Pinpoint the cell where the given text exists, returning its (x, y) midpoint coordinate. 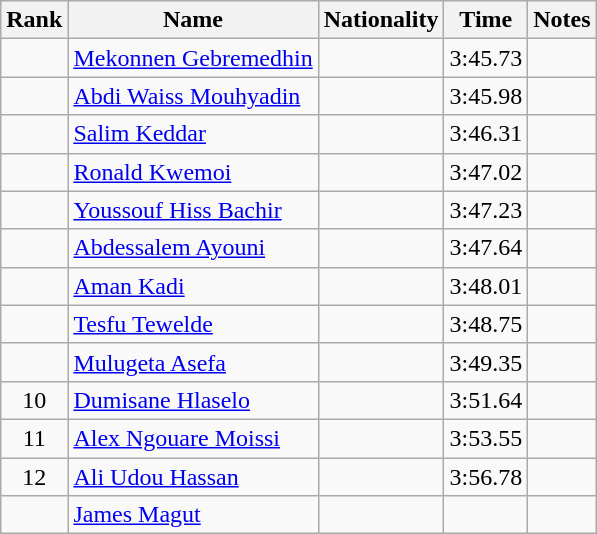
Time (486, 20)
3:47.23 (486, 210)
3:49.35 (486, 362)
3:45.73 (486, 58)
Abdi Waiss Mouhyadin (193, 96)
3:48.01 (486, 286)
Alex Ngouare Moissi (193, 438)
Rank (34, 20)
Dumisane Hlaselo (193, 400)
3:45.98 (486, 96)
3:48.75 (486, 324)
3:56.78 (486, 477)
Tesfu Tewelde (193, 324)
3:47.02 (486, 172)
Aman Kadi (193, 286)
Notes (562, 20)
Abdessalem Ayouni (193, 248)
3:46.31 (486, 134)
12 (34, 477)
11 (34, 438)
Ali Udou Hassan (193, 477)
3:53.55 (486, 438)
James Magut (193, 515)
Ronald Kwemoi (193, 172)
3:51.64 (486, 400)
Salim Keddar (193, 134)
Nationality (381, 20)
Youssouf Hiss Bachir (193, 210)
3:47.64 (486, 248)
Mulugeta Asefa (193, 362)
10 (34, 400)
Name (193, 20)
Mekonnen Gebremedhin (193, 58)
